Return [x, y] of the center of cell containing provided text 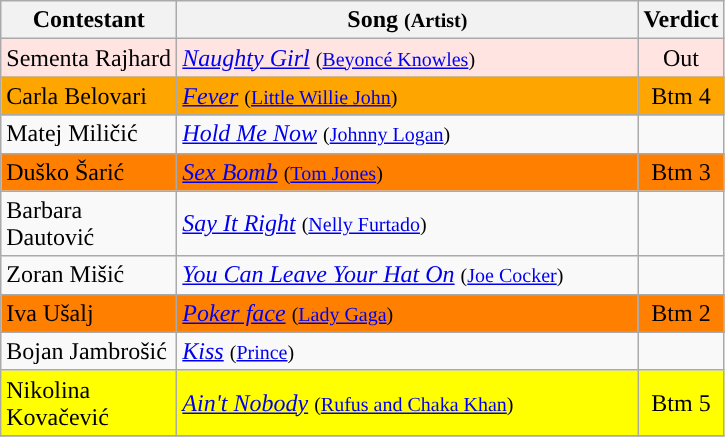
Nikolina Kovačević [89, 402]
Btm 3 [681, 172]
Bojan Jambrošić [89, 351]
Naughty Girl (Beyoncé Knowles) [408, 58]
You Can Leave Your Hat On (Joe Cocker) [408, 275]
Duško Šarić [89, 172]
Poker face (Lady Gaga) [408, 313]
Zoran Mišić [89, 275]
Btm 4 [681, 96]
Contestant [89, 20]
Barbara Dautović [89, 224]
Btm 2 [681, 313]
Out [681, 58]
Sex Bomb (Tom Jones) [408, 172]
Iva Ušalj [89, 313]
Carla Belovari [89, 96]
Fever (Little Willie John) [408, 96]
Ain't Nobody (Rufus and Chaka Khan) [408, 402]
Btm 5 [681, 402]
Song (Artist) [408, 20]
Kiss (Prince) [408, 351]
Verdict [681, 20]
Matej Miličić [89, 134]
Hold Me Now (Johnny Logan) [408, 134]
Sementa Rajhard [89, 58]
Say It Right (Nelly Furtado) [408, 224]
